Provide the [x, y] coordinate of the cell's center where the given text is located.  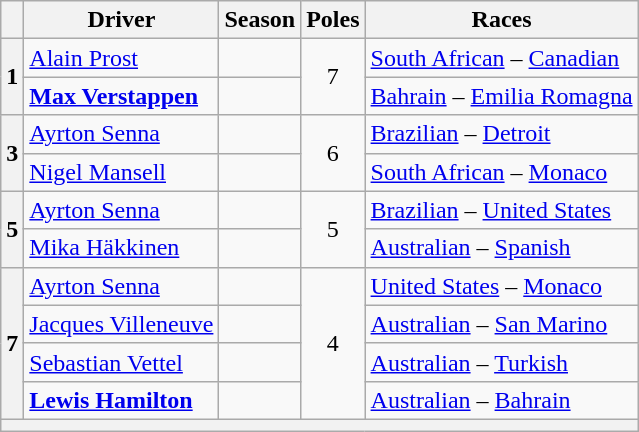
Australian – Turkish [502, 362]
Australian – Bahrain [502, 400]
Races [502, 20]
Sebastian Vettel [122, 362]
6 [333, 153]
South African – Canadian [502, 58]
Jacques Villeneuve [122, 324]
Mika Häkkinen [122, 248]
1 [12, 77]
United States – Monaco [502, 286]
South African – Monaco [502, 172]
Poles [333, 20]
Australian – San Marino [502, 324]
4 [333, 343]
Season [260, 20]
Brazilian – United States [502, 210]
Australian – Spanish [502, 248]
Driver [122, 20]
Bahrain – Emilia Romagna [502, 96]
Lewis Hamilton [122, 400]
Max Verstappen [122, 96]
3 [12, 153]
Nigel Mansell [122, 172]
Brazilian – Detroit [502, 134]
Alain Prost [122, 58]
